Search for the cell housing the specified text and yield its [X, Y] center coordinate. 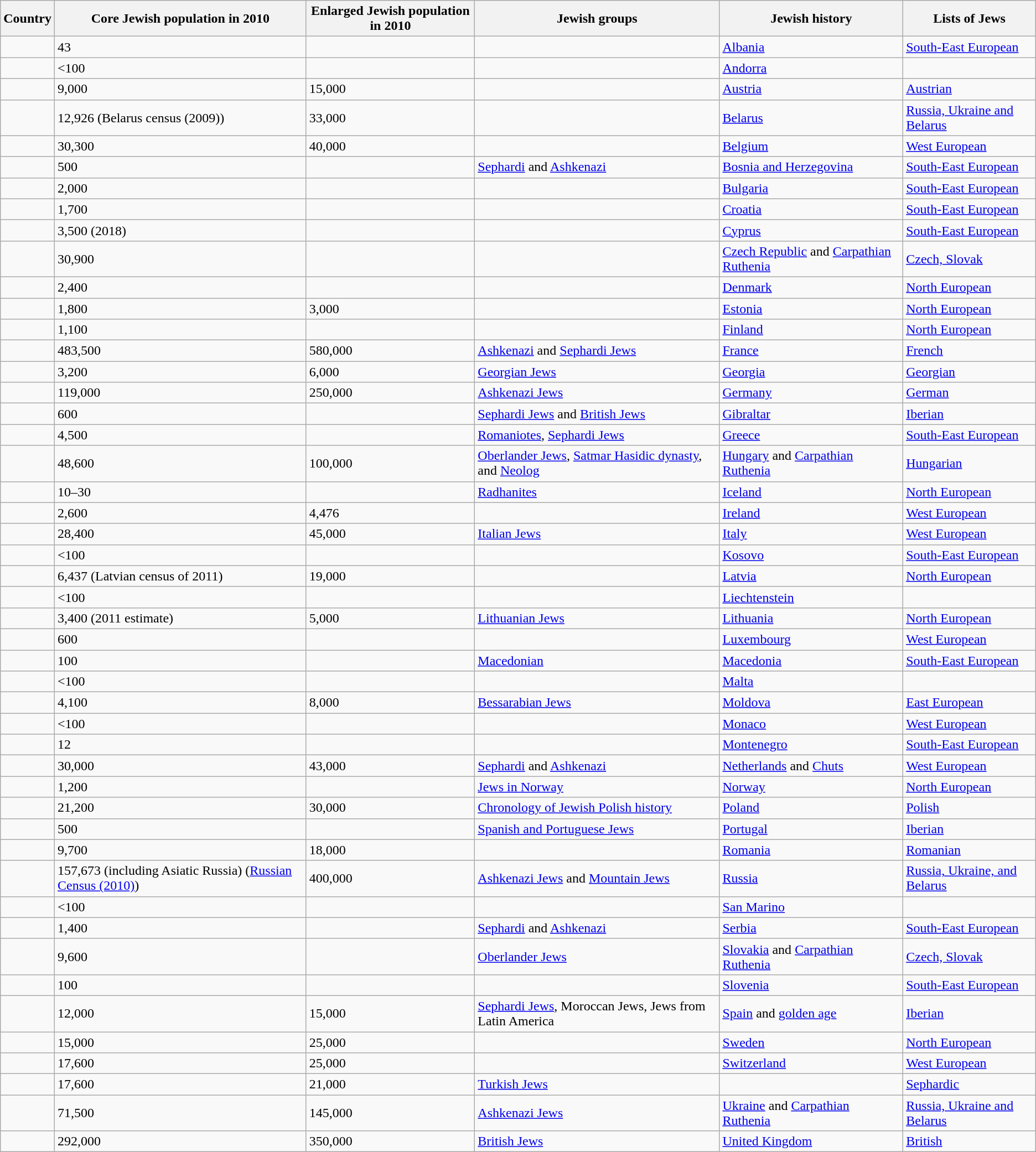
4,100 [180, 703]
Switzerland [811, 1063]
Norway [811, 787]
6,437 (Latvian census of 2011) [180, 576]
10–30 [180, 492]
12,000 [180, 1014]
Oberlander Jews, Satmar Hasidic dynasty, and Neolog [597, 464]
Spanish and Portuguese Jews [597, 829]
Lists of Jews [970, 19]
250,000 [391, 393]
Malta [811, 682]
Gibraltar [811, 414]
1,800 [180, 308]
Enlarged Jewish population in 2010 [391, 19]
Bosnia and Herzegovina [811, 167]
Ashkenazi Jews and Mountain Jews [597, 879]
Moldova [811, 703]
Finland [811, 330]
43 [180, 47]
British [970, 1141]
4,476 [391, 513]
4,500 [180, 435]
Liechtenstein [811, 597]
Sephardi Jews, Moroccan Jews, Jews from Latin America [597, 1014]
French [970, 351]
Belgium [811, 146]
3,200 [180, 372]
Jewish history [811, 19]
2,600 [180, 513]
Bulgaria [811, 188]
Hungary and Carpathian Ruthenia [811, 464]
8,000 [391, 703]
Sweden [811, 1042]
Georgian [970, 372]
12 [180, 745]
Lithuanian Jews [597, 618]
Iceland [811, 492]
Polish [970, 808]
21,000 [391, 1084]
12,926 (Belarus census (2009)) [180, 117]
3,500 (2018) [180, 230]
350,000 [391, 1141]
Denmark [811, 287]
157,673 (including Asiatic Russia) (Russian Census (2010)) [180, 879]
5,000 [391, 618]
21,200 [180, 808]
1,200 [180, 787]
Austrian [970, 89]
400,000 [391, 879]
Luxembourg [811, 639]
1,700 [180, 209]
Russia [811, 879]
Netherlands and Chuts [811, 766]
Estonia [811, 308]
Cyprus [811, 230]
119,000 [180, 393]
Lithuania [811, 618]
Montenegro [811, 745]
Portugal [811, 829]
Czech Republic and Carpathian Ruthenia [811, 259]
Slovenia [811, 985]
German [970, 393]
East European [970, 703]
San Marino [811, 907]
6,000 [391, 372]
Jews in Norway [597, 787]
1,100 [180, 330]
Monaco [811, 724]
Spain and golden age [811, 1014]
Greece [811, 435]
3,400 (2011 estimate) [180, 618]
Hungarian [970, 464]
Macedonian [597, 660]
Oberlander Jews [597, 956]
Italy [811, 534]
Georgia [811, 372]
Belarus [811, 117]
100,000 [391, 464]
France [811, 351]
580,000 [391, 351]
Ireland [811, 513]
71,500 [180, 1113]
Sephardic [970, 1084]
Andorra [811, 68]
Turkish Jews [597, 1084]
Latvia [811, 576]
Ashkenazi and Sephardi Jews [597, 351]
Albania [811, 47]
Slovakia and Carpathian Ruthenia [811, 956]
Germany [811, 393]
Macedonia [811, 660]
Italian Jews [597, 534]
48,600 [180, 464]
British Jews [597, 1141]
Georgian Jews [597, 372]
Romanian [970, 850]
43,000 [391, 766]
45,000 [391, 534]
Romaniotes, Sephardi Jews [597, 435]
1,400 [180, 928]
2,000 [180, 188]
Austria [811, 89]
9,000 [180, 89]
Kosovo [811, 555]
2,400 [180, 287]
Sephardi Jews and British Jews [597, 414]
33,000 [391, 117]
18,000 [391, 850]
Jewish groups [597, 19]
Poland [811, 808]
Croatia [811, 209]
Serbia [811, 928]
United Kingdom [811, 1141]
Russia, Ukraine, and Belarus [970, 879]
3,000 [391, 308]
Ukraine and Carpathian Ruthenia [811, 1113]
145,000 [391, 1113]
19,000 [391, 576]
Romania [811, 850]
40,000 [391, 146]
Bessarabian Jews [597, 703]
Country [28, 19]
483,500 [180, 351]
9,600 [180, 956]
28,400 [180, 534]
30,900 [180, 259]
Radhanites [597, 492]
30,300 [180, 146]
9,700 [180, 850]
Chronology of Jewish Polish history [597, 808]
Core Jewish population in 2010 [180, 19]
292,000 [180, 1141]
